Determine the [X, Y] coordinate at the center of the cell enclosing the given text.  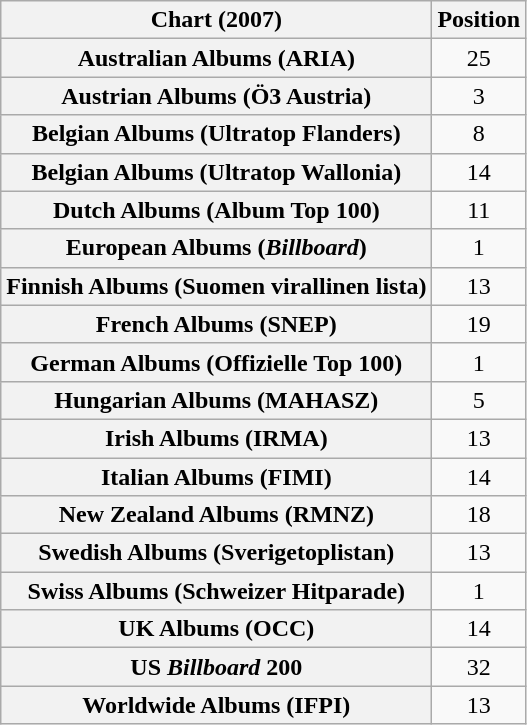
Belgian Albums (Ultratop Flanders) [216, 134]
German Albums (Offizielle Top 100) [216, 362]
32 [479, 667]
Austrian Albums (Ö3 Austria) [216, 96]
Italian Albums (FIMI) [216, 477]
New Zealand Albums (RMNZ) [216, 515]
Irish Albums (IRMA) [216, 438]
Position [479, 20]
18 [479, 515]
Worldwide Albums (IFPI) [216, 705]
Swiss Albums (Schweizer Hitparade) [216, 591]
Chart (2007) [216, 20]
8 [479, 134]
Australian Albums (ARIA) [216, 58]
5 [479, 400]
French Albums (SNEP) [216, 324]
Hungarian Albums (MAHASZ) [216, 400]
Dutch Albums (Album Top 100) [216, 210]
Swedish Albums (Sverigetoplistan) [216, 553]
Finnish Albums (Suomen virallinen lista) [216, 286]
US Billboard 200 [216, 667]
Belgian Albums (Ultratop Wallonia) [216, 172]
19 [479, 324]
UK Albums (OCC) [216, 629]
25 [479, 58]
3 [479, 96]
11 [479, 210]
European Albums (Billboard) [216, 248]
